Provide the [X, Y] coordinate of the cell's center where the given text is located.  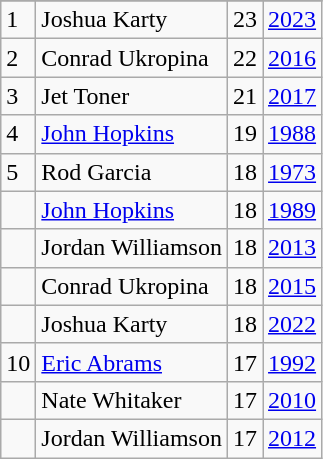
22 [244, 58]
Eric Abrams [132, 362]
21 [244, 96]
Rod Garcia [132, 172]
1 [18, 20]
2010 [292, 400]
23 [244, 20]
2013 [292, 248]
2015 [292, 286]
Nate Whitaker [132, 400]
19 [244, 134]
3 [18, 96]
2023 [292, 20]
1973 [292, 172]
2 [18, 58]
1989 [292, 210]
1988 [292, 134]
2017 [292, 96]
10 [18, 362]
2022 [292, 324]
4 [18, 134]
2012 [292, 438]
2016 [292, 58]
1992 [292, 362]
Jet Toner [132, 96]
5 [18, 172]
